Identify which cell holds the provided text, then report its [x, y] central coordinate. 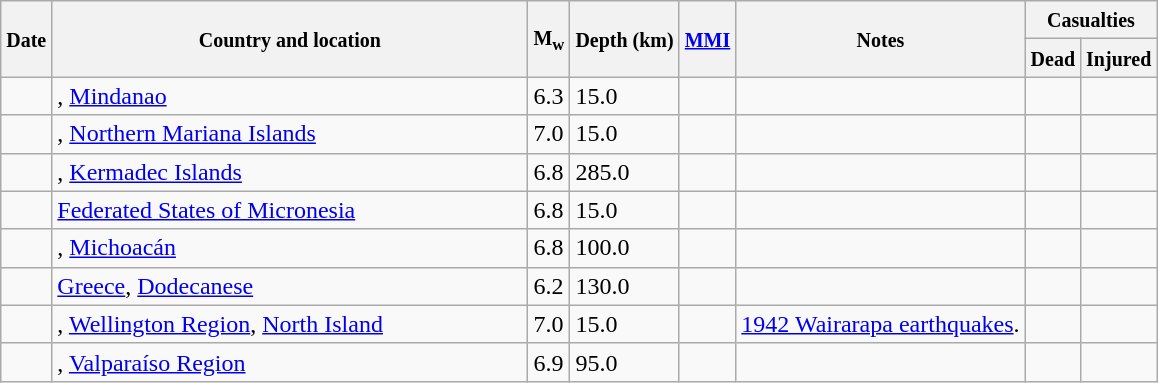
Date [26, 39]
100.0 [624, 248]
Casualties [1091, 20]
Depth (km) [624, 39]
Country and location [290, 39]
, Kermadec Islands [290, 172]
, Michoacán [290, 248]
285.0 [624, 172]
, Wellington Region, North Island [290, 324]
1942 Wairarapa earthquakes. [880, 324]
, Northern Mariana Islands [290, 134]
Greece, Dodecanese [290, 286]
Dead [1053, 58]
6.2 [549, 286]
6.3 [549, 96]
, Mindanao [290, 96]
130.0 [624, 286]
MMI [708, 39]
95.0 [624, 362]
Notes [880, 39]
Injured [1119, 58]
Mw [549, 39]
Federated States of Micronesia [290, 210]
6.9 [549, 362]
, Valparaíso Region [290, 362]
